For the text-containing cell, return its midpoint in (X, Y) coordinate format. 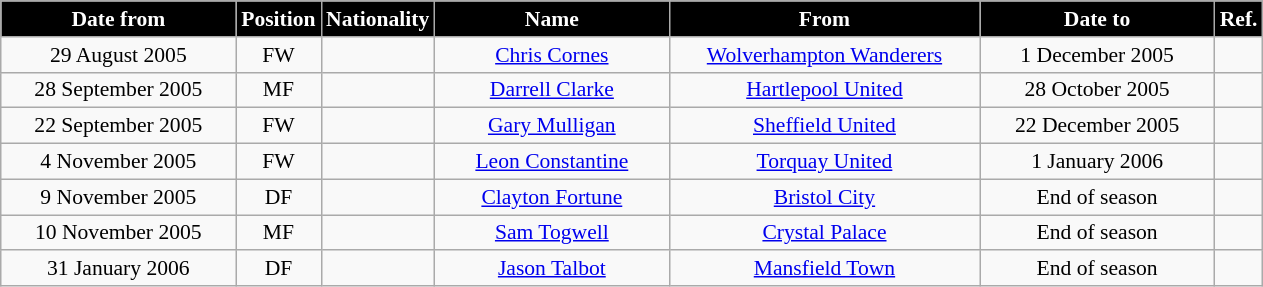
4 November 2005 (118, 162)
Jason Talbot (552, 269)
Date to (1098, 19)
Crystal Palace (824, 233)
Leon Constantine (552, 162)
Sheffield United (824, 126)
28 October 2005 (1098, 90)
Nationality (378, 19)
Gary Mulligan (552, 126)
Torquay United (824, 162)
Chris Cornes (552, 55)
22 September 2005 (118, 126)
22 December 2005 (1098, 126)
Name (552, 19)
31 January 2006 (118, 269)
Ref. (1239, 19)
1 December 2005 (1098, 55)
9 November 2005 (118, 197)
Bristol City (824, 197)
Wolverhampton Wanderers (824, 55)
Position (278, 19)
Clayton Fortune (552, 197)
29 August 2005 (118, 55)
1 January 2006 (1098, 162)
10 November 2005 (118, 233)
Mansfield Town (824, 269)
Date from (118, 19)
Darrell Clarke (552, 90)
Hartlepool United (824, 90)
From (824, 19)
28 September 2005 (118, 90)
Sam Togwell (552, 233)
